Search for the cell housing the specified text and yield its [X, Y] center coordinate. 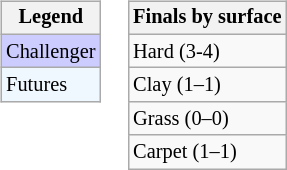
Legend [50, 18]
Futures [50, 85]
Clay (1–1) [207, 85]
Challenger [50, 51]
Grass (0–0) [207, 119]
Carpet (1–1) [207, 152]
Finals by surface [207, 18]
Hard (3-4) [207, 51]
